Find where the given text appears and provide that cell's center as [X, Y] coordinate. 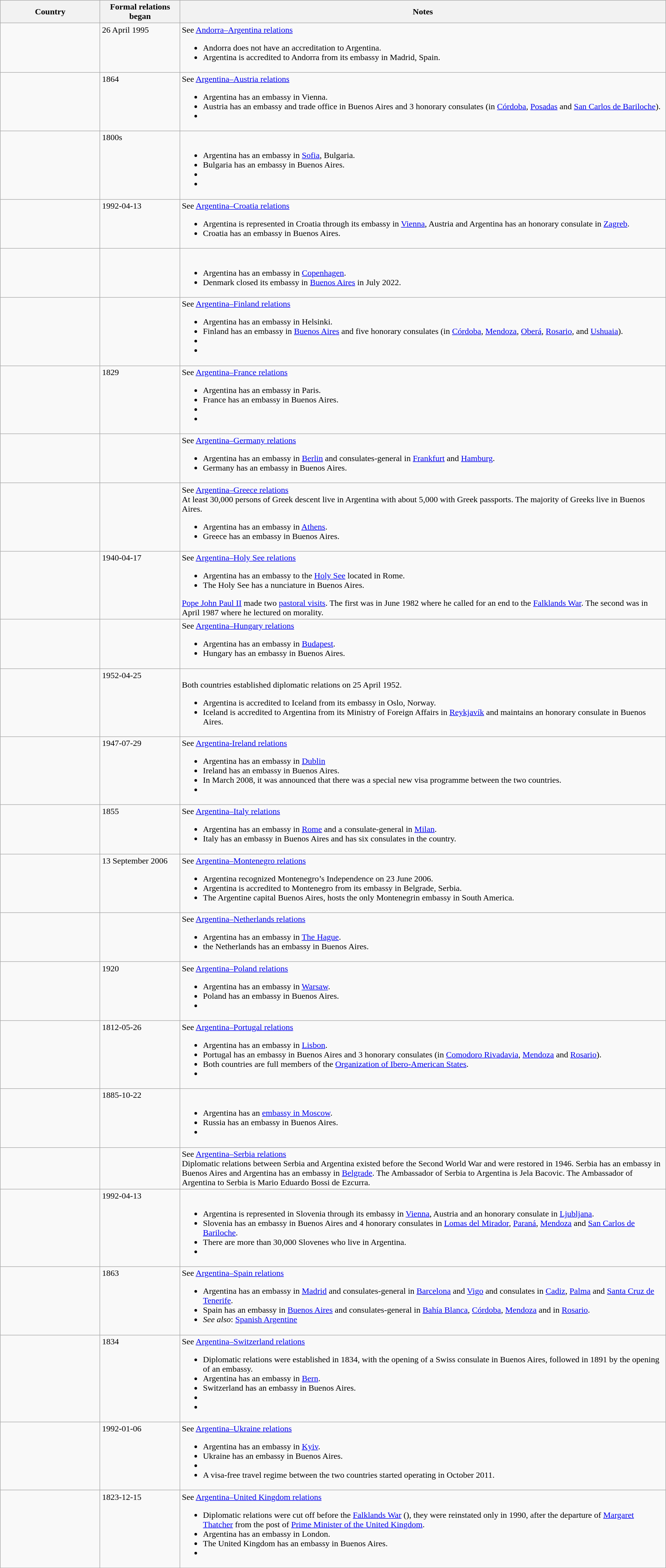
26 April 1995 [140, 48]
13 September 2006 [140, 884]
1834 [140, 1378]
Notes [423, 12]
1812-05-26 [140, 1055]
1864 [140, 102]
1855 [140, 829]
1863 [140, 1301]
Argentina has an embassy in Copenhagen.Denmark closed its embassy in Buenos Aires in July 2022. [423, 273]
Argentina has an embassy in Moscow.Russia has an embassy in Buenos Aires. [423, 1118]
1823-12-15 [140, 1529]
1992-01-06 [140, 1456]
1947-07-29 [140, 771]
Argentina has an embassy in Sofia, Bulgaria.Bulgaria has an embassy in Buenos Aires. [423, 165]
See Argentina–Hungary relationsArgentina has an embassy in Budapest.Hungary has an embassy in Buenos Aires. [423, 644]
See Argentina–France relationsArgentina has an embassy in Paris.France has an embassy in Buenos Aires. [423, 400]
1800s [140, 165]
1920 [140, 991]
1829 [140, 400]
1952-04-25 [140, 703]
See Argentina–Poland relationsArgentina has an embassy in Warsaw.Poland has an embassy in Buenos Aires. [423, 991]
1885-10-22 [140, 1118]
Formal relations began [140, 12]
Country [50, 12]
See Argentina–Netherlands relationsArgentina has an embassy in The Hague.the Netherlands has an embassy in Buenos Aires. [423, 937]
1940-04-17 [140, 585]
